Provide the [x, y] coordinate of the cell's center where the given text is located.  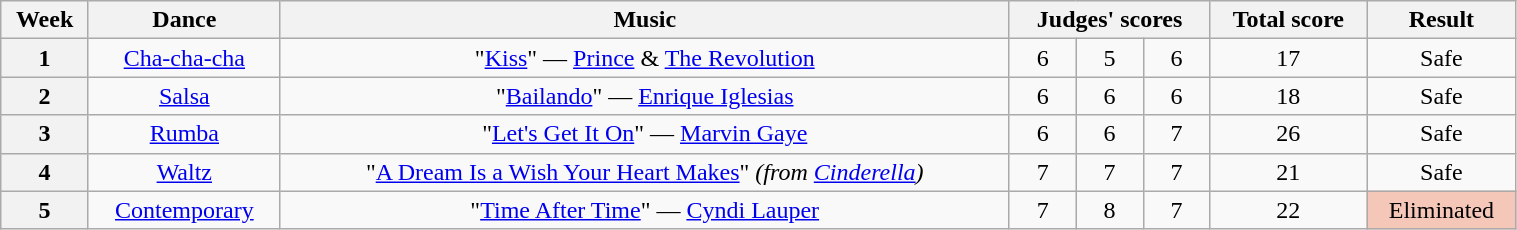
Contemporary [184, 210]
Week [45, 20]
Eliminated [1442, 210]
Waltz [184, 172]
Result [1442, 20]
Judges' scores [1110, 20]
21 [1288, 172]
Salsa [184, 96]
Cha-cha-cha [184, 58]
3 [45, 134]
26 [1288, 134]
"Let's Get It On" — Marvin Gaye [644, 134]
4 [45, 172]
18 [1288, 96]
1 [45, 58]
Music [644, 20]
"Kiss" — Prince & The Revolution [644, 58]
17 [1288, 58]
"A Dream Is a Wish Your Heart Makes" (from Cinderella) [644, 172]
Total score [1288, 20]
"Time After Time" — Cyndi Lauper [644, 210]
Rumba [184, 134]
"Bailando" — Enrique Iglesias [644, 96]
22 [1288, 210]
2 [45, 96]
8 [1110, 210]
Dance [184, 20]
